Pinpoint the cell where the given text exists, returning its [X, Y] midpoint coordinate. 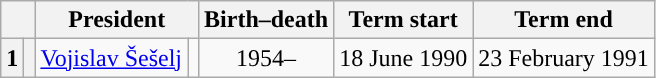
18 June 1990 [404, 58]
1 [12, 58]
23 February 1991 [564, 58]
1954– [266, 58]
President [117, 20]
Term start [404, 20]
Birth–death [266, 20]
Term end [564, 20]
Vojislav Šešelj [112, 58]
